Scan for the cell matching the given text and deliver its [X, Y] coordinate at center. 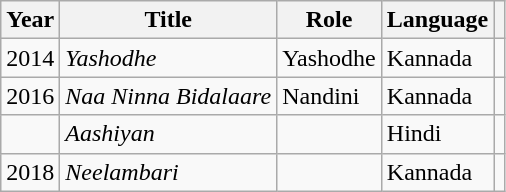
Language [437, 20]
2014 [30, 58]
Neelambari [168, 172]
Aashiyan [168, 134]
Naa Ninna Bidalaare [168, 96]
2016 [30, 96]
Hindi [437, 134]
Role [330, 20]
Nandini [330, 96]
Title [168, 20]
Year [30, 20]
2018 [30, 172]
